Provide the [x, y] coordinate of the cell's center where the given text is located.  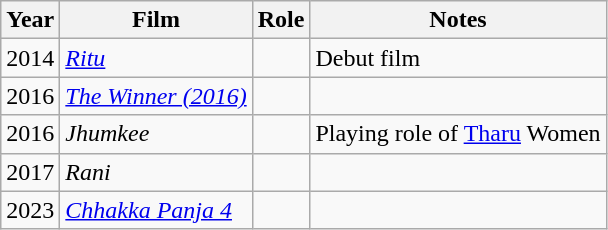
Playing role of Tharu Women [458, 134]
Jhumkee [156, 134]
2017 [30, 172]
Chhakka Panja 4 [156, 210]
Role [281, 20]
2014 [30, 58]
Film [156, 20]
Rani [156, 172]
Debut film [458, 58]
2023 [30, 210]
Ritu [156, 58]
Notes [458, 20]
Year [30, 20]
The Winner (2016) [156, 96]
